Identify which cell holds the provided text, then report its [x, y] central coordinate. 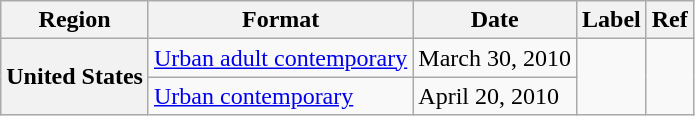
March 30, 2010 [495, 58]
Date [495, 20]
Urban contemporary [280, 96]
Label [611, 20]
Region [75, 20]
Urban adult contemporary [280, 58]
Format [280, 20]
April 20, 2010 [495, 96]
Ref [670, 20]
United States [75, 77]
